Capture the cell that displays the provided text and extract its [X, Y] central coordinate. 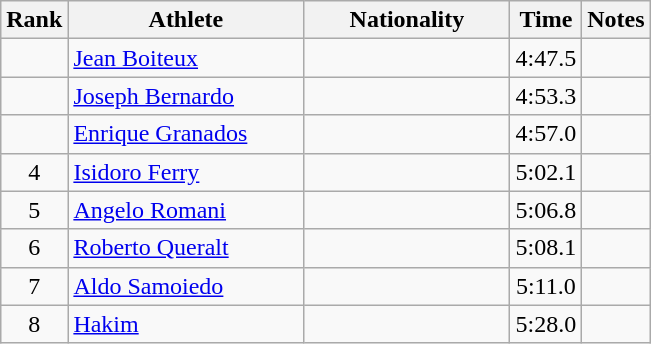
4:53.3 [546, 96]
4 [34, 172]
5:28.0 [546, 324]
Hakim [186, 324]
5:11.0 [546, 286]
7 [34, 286]
8 [34, 324]
6 [34, 248]
Rank [34, 20]
4:47.5 [546, 58]
Joseph Bernardo [186, 96]
Enrique Granados [186, 134]
Roberto Queralt [186, 248]
5:02.1 [546, 172]
Aldo Samoiedo [186, 286]
Nationality [407, 20]
4:57.0 [546, 134]
Athlete [186, 20]
Notes [616, 20]
5:08.1 [546, 248]
Isidoro Ferry [186, 172]
5 [34, 210]
5:06.8 [546, 210]
Time [546, 20]
Jean Boiteux [186, 58]
Angelo Romani [186, 210]
